Search for the cell housing the specified text and yield its (x, y) center coordinate. 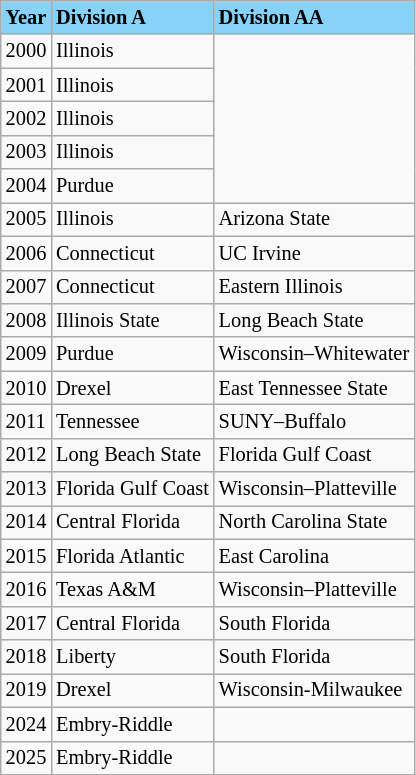
East Tennessee State (314, 388)
2025 (26, 758)
2008 (26, 320)
UC Irvine (314, 253)
2017 (26, 623)
Arizona State (314, 219)
2005 (26, 219)
2012 (26, 455)
Illinois State (132, 320)
2014 (26, 522)
2010 (26, 388)
2000 (26, 51)
2013 (26, 489)
2019 (26, 690)
2015 (26, 556)
2011 (26, 421)
2007 (26, 287)
East Carolina (314, 556)
Texas A&M (132, 589)
Division A (132, 17)
Tennessee (132, 421)
Florida Atlantic (132, 556)
Eastern Illinois (314, 287)
2003 (26, 152)
2006 (26, 253)
Year (26, 17)
North Carolina State (314, 522)
SUNY–Buffalo (314, 421)
Liberty (132, 657)
2001 (26, 85)
Wisconsin-Milwaukee (314, 690)
2004 (26, 186)
2002 (26, 118)
2018 (26, 657)
2024 (26, 724)
2016 (26, 589)
Wisconsin–Whitewater (314, 354)
Division AA (314, 17)
2009 (26, 354)
